Locate the cell with the specified text and output its [x, y] center coordinate. 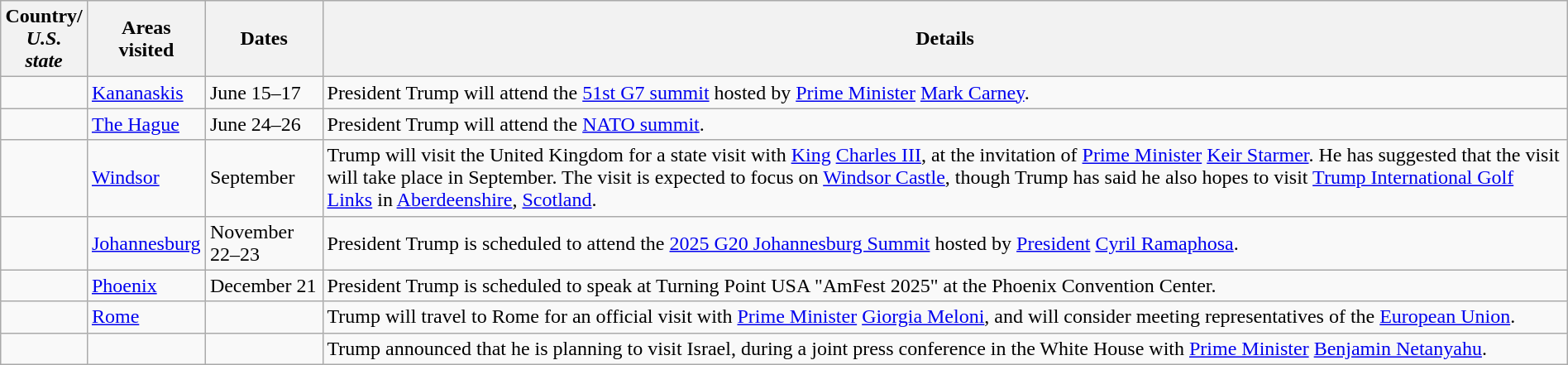
November 22–23 [264, 243]
September [264, 178]
Johannesburg [146, 243]
Country/U.S. state [45, 39]
President Trump is scheduled to attend the 2025 G20 Johannesburg Summit hosted by President Cyril Ramaphosa. [944, 243]
June 24–26 [264, 124]
President Trump will attend the NATO summit. [944, 124]
Details [944, 39]
Rome [146, 317]
Dates [264, 39]
June 15–17 [264, 93]
President Trump will attend the 51st G7 summit hosted by Prime Minister Mark Carney. [944, 93]
Kananaskis [146, 93]
The Hague [146, 124]
December 21 [264, 286]
Trump announced that he is planning to visit Israel, during a joint press conference in the White House with Prime Minister Benjamin Netanyahu. [944, 348]
Phoenix [146, 286]
President Trump is scheduled to speak at Turning Point USA "AmFest 2025" at the Phoenix Convention Center. [944, 286]
Areas visited [146, 39]
Trump will travel to Rome for an official visit with Prime Minister Giorgia Meloni, and will consider meeting representatives of the European Union. [944, 317]
Windsor [146, 178]
